Pinpoint the cell where the given text exists, returning its [X, Y] midpoint coordinate. 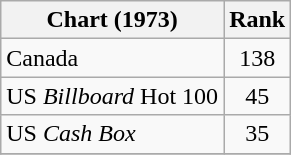
Chart (1973) [112, 20]
138 [258, 58]
Canada [112, 58]
Rank [258, 20]
US Cash Box [112, 134]
35 [258, 134]
45 [258, 96]
US Billboard Hot 100 [112, 96]
